Detect which cell encompasses the target text, then output its (X, Y) center coordinate. 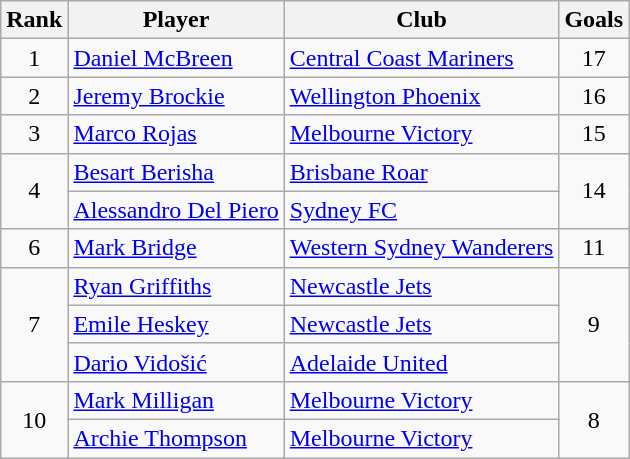
Sydney FC (422, 210)
1 (34, 58)
7 (34, 324)
Emile Heskey (176, 324)
Marco Rojas (176, 134)
Mark Bridge (176, 248)
Wellington Phoenix (422, 96)
Central Coast Mariners (422, 58)
15 (594, 134)
Mark Milligan (176, 400)
Player (176, 20)
16 (594, 96)
10 (34, 419)
3 (34, 134)
11 (594, 248)
Archie Thompson (176, 438)
Daniel McBreen (176, 58)
9 (594, 324)
14 (594, 191)
4 (34, 191)
17 (594, 58)
Besart Berisha (176, 172)
8 (594, 419)
Dario Vidošić (176, 362)
Western Sydney Wanderers (422, 248)
Brisbane Roar (422, 172)
Alessandro Del Piero (176, 210)
2 (34, 96)
Ryan Griffiths (176, 286)
Club (422, 20)
Jeremy Brockie (176, 96)
Goals (594, 20)
Adelaide United (422, 362)
6 (34, 248)
Rank (34, 20)
